Pinpoint the cell where the given text exists, returning its (x, y) midpoint coordinate. 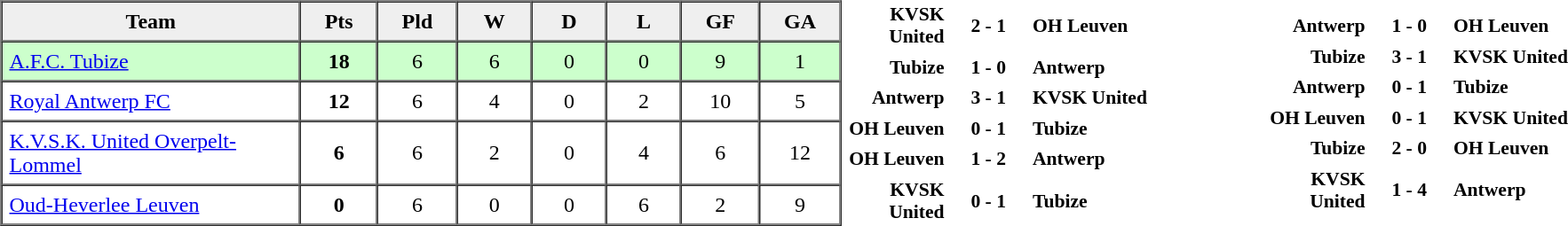
W (495, 21)
10 (720, 101)
A.F.C. Tubize (151, 60)
GF (720, 21)
1 (799, 60)
GA (799, 21)
K.V.S.K. United Overpelt-Lommel (151, 152)
18 (339, 60)
Pts (339, 21)
1 - 2 (989, 160)
2 - 1 (989, 25)
2 - 0 (1410, 148)
L (644, 21)
D (569, 21)
5 (799, 101)
Oud-Heverlee Leuven (151, 204)
Pld (417, 21)
Team (151, 21)
Royal Antwerp FC (151, 101)
1 - 4 (1410, 190)
